Locate the cell with the specified text and output its [x, y] center coordinate. 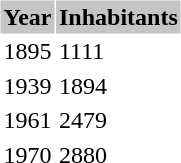
Inhabitants [118, 16]
1894 [118, 86]
Year [27, 16]
1961 [27, 120]
1895 [27, 52]
1111 [118, 52]
1939 [27, 86]
2479 [118, 120]
